Search for the cell housing the specified text and yield its [x, y] center coordinate. 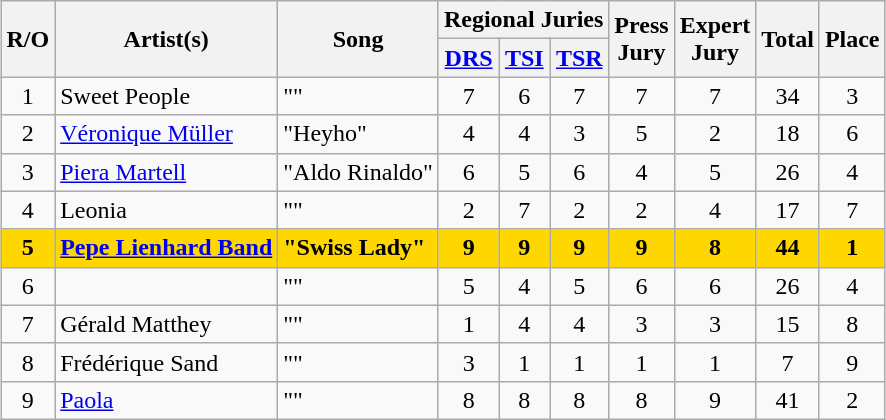
Song [358, 39]
Piera Martell [166, 172]
18 [788, 134]
"Heyho" [358, 134]
17 [788, 210]
PressJury [642, 39]
Paola [166, 400]
15 [788, 324]
Leonia [166, 210]
Regional Juries [523, 20]
DRS [468, 58]
Gérald Matthey [166, 324]
41 [788, 400]
Artist(s) [166, 39]
Sweet People [166, 96]
Véronique Müller [166, 134]
Total [788, 39]
Place [852, 39]
"Aldo Rinaldo" [358, 172]
Frédérique Sand [166, 362]
34 [788, 96]
"Swiss Lady" [358, 248]
TSR [580, 58]
44 [788, 248]
Pepe Lienhard Band [166, 248]
TSI [524, 58]
R/O [28, 39]
ExpertJury [715, 39]
